Search for the cell housing the specified text and yield its (x, y) center coordinate. 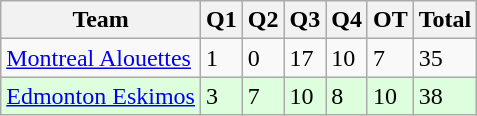
Montreal Alouettes (101, 58)
35 (445, 58)
OT (390, 20)
1 (221, 58)
Q3 (305, 20)
Team (101, 20)
Q1 (221, 20)
8 (347, 96)
0 (263, 58)
17 (305, 58)
Q4 (347, 20)
3 (221, 96)
38 (445, 96)
Edmonton Eskimos (101, 96)
Q2 (263, 20)
Total (445, 20)
